Capture the cell that displays the provided text and extract its (x, y) central coordinate. 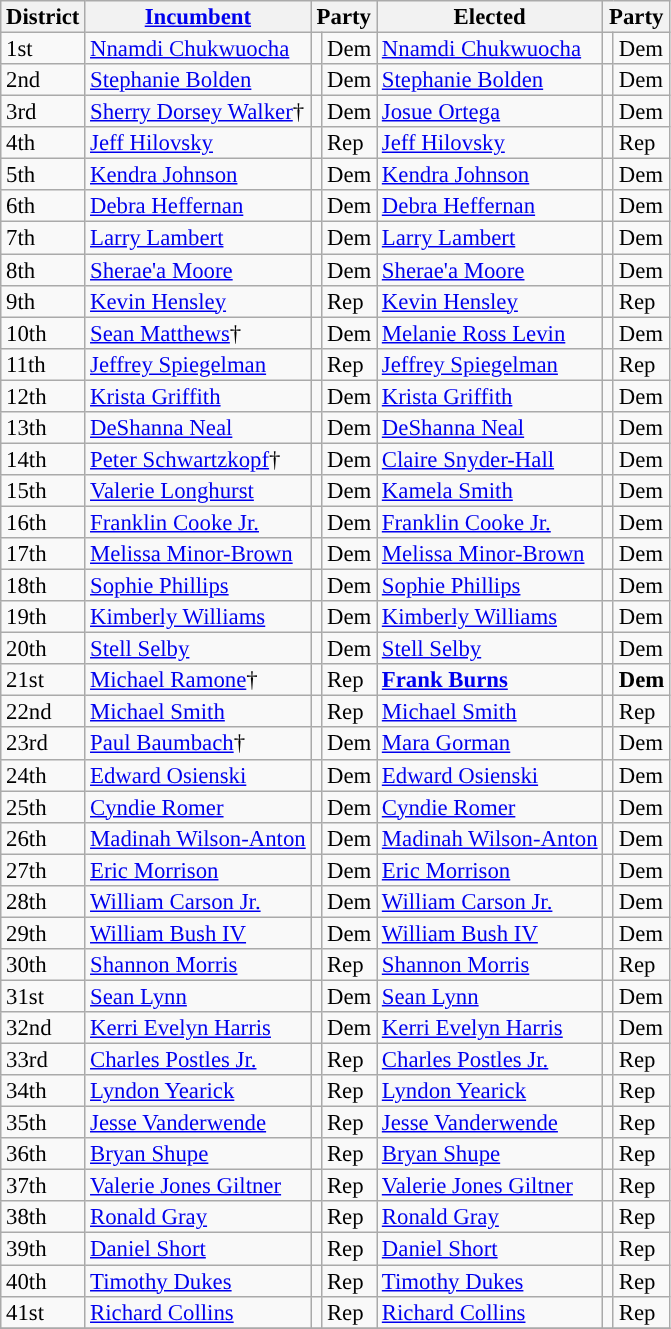
22nd (43, 712)
Elected (490, 17)
31st (43, 996)
40th (43, 1281)
5th (43, 175)
33rd (43, 1060)
36th (43, 1154)
21st (43, 680)
30th (43, 965)
29th (43, 933)
17th (43, 554)
Mara Gorman (490, 744)
3rd (43, 112)
Peter Schwartzkopf† (198, 459)
12th (43, 396)
28th (43, 902)
41st (43, 1312)
4th (43, 143)
8th (43, 270)
19th (43, 617)
23rd (43, 744)
16th (43, 522)
32nd (43, 1028)
Josue Ortega (490, 112)
20th (43, 649)
15th (43, 491)
9th (43, 301)
14th (43, 459)
Incumbent (198, 17)
Sean Matthews† (198, 333)
Frank Burns (490, 680)
25th (43, 807)
Michael Ramone† (198, 680)
27th (43, 870)
2nd (43, 80)
Claire Snyder-Hall (490, 459)
34th (43, 1091)
Kamela Smith (490, 491)
13th (43, 428)
Sherry Dorsey Walker† (198, 112)
1st (43, 49)
18th (43, 586)
38th (43, 1218)
10th (43, 333)
Valerie Longhurst (198, 491)
11th (43, 364)
7th (43, 238)
Paul Baumbach† (198, 744)
24th (43, 775)
6th (43, 206)
District (43, 17)
39th (43, 1249)
37th (43, 1186)
35th (43, 1123)
26th (43, 838)
Melanie Ross Levin (490, 333)
